Extract the (X, Y) coordinate from the center of the cell holding the provided text.  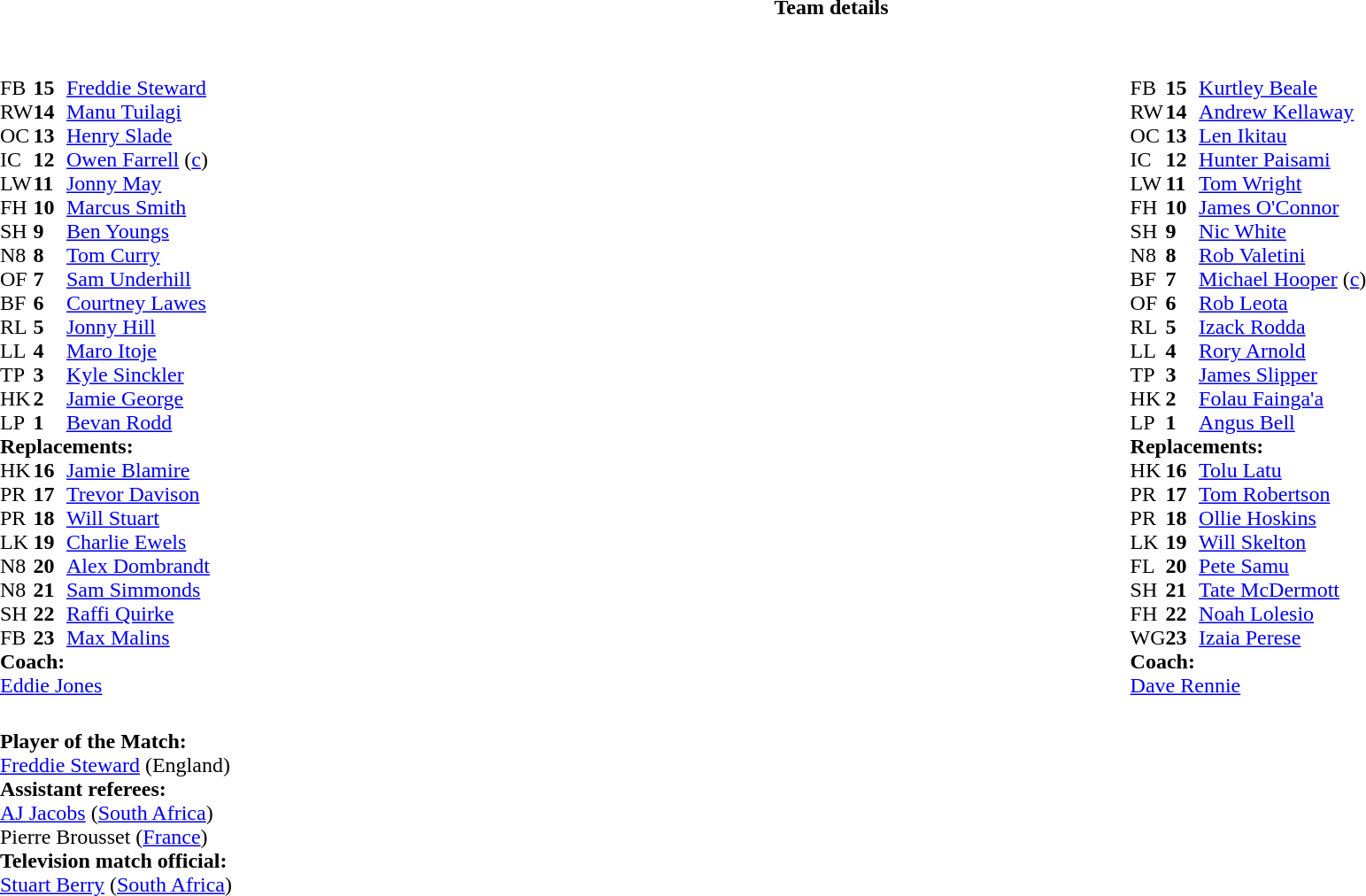
Len Ikitau (1282, 136)
Tom Wright (1282, 184)
Marcus Smith (138, 207)
Jonny Hill (138, 328)
Tate McDermott (1282, 590)
Maro Itoje (138, 351)
Izaia Perese (1282, 637)
James Slipper (1282, 375)
Nic White (1282, 232)
FL (1148, 567)
Jamie Blamire (138, 471)
Raffi Quirke (138, 614)
Alex Dombrandt (138, 567)
Sam Simmonds (138, 590)
Rob Valetini (1282, 255)
Andrew Kellaway (1282, 112)
Kyle Sinckler (138, 375)
Rob Leota (1282, 303)
Angus Bell (1282, 423)
Tolu Latu (1282, 471)
Max Malins (138, 637)
WG (1148, 637)
Folau Fainga'a (1282, 398)
Tom Curry (138, 255)
Ollie Hoskins (1282, 519)
Will Skelton (1282, 542)
James O'Connor (1282, 207)
Owen Farrell (c) (138, 159)
Eddie Jones (104, 685)
Coach: (104, 662)
Sam Underhill (138, 280)
Noah Lolesio (1282, 614)
Manu Tuilagi (138, 112)
Henry Slade (138, 136)
Courtney Lawes (138, 303)
Jonny May (138, 184)
Hunter Paisami (1282, 159)
Tom Robertson (1282, 494)
Michael Hooper (c) (1282, 280)
Bevan Rodd (138, 423)
Kurtley Beale (1282, 89)
Jamie George (138, 398)
Charlie Ewels (138, 542)
Izack Rodda (1282, 328)
Trevor Davison (138, 494)
Rory Arnold (1282, 351)
Freddie Steward (138, 89)
Replacements: (104, 446)
Will Stuart (138, 519)
Ben Youngs (138, 232)
Pete Samu (1282, 567)
